Return (x, y) of the center of cell containing provided text 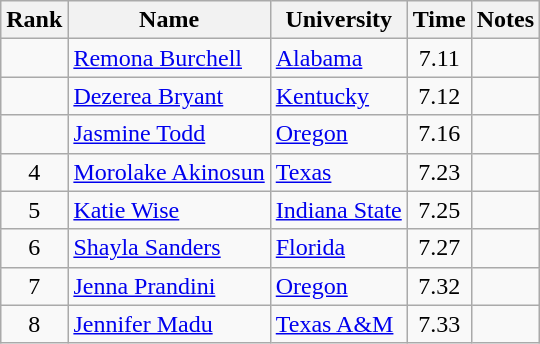
Rank (34, 20)
7.11 (439, 58)
Time (439, 20)
Jennifer Madu (169, 324)
7.33 (439, 324)
7.25 (439, 210)
5 (34, 210)
7.27 (439, 248)
7.23 (439, 172)
6 (34, 248)
Texas A&M (338, 324)
7 (34, 286)
Remona Burchell (169, 58)
Jasmine Todd (169, 134)
Florida (338, 248)
Notes (505, 20)
Shayla Sanders (169, 248)
University (338, 20)
Kentucky (338, 96)
Indiana State (338, 210)
7.32 (439, 286)
Jenna Prandini (169, 286)
4 (34, 172)
8 (34, 324)
Dezerea Bryant (169, 96)
7.12 (439, 96)
Katie Wise (169, 210)
Morolake Akinosun (169, 172)
Alabama (338, 58)
Name (169, 20)
7.16 (439, 134)
Texas (338, 172)
